Scan for the cell matching the given text and deliver its (x, y) coordinate at center. 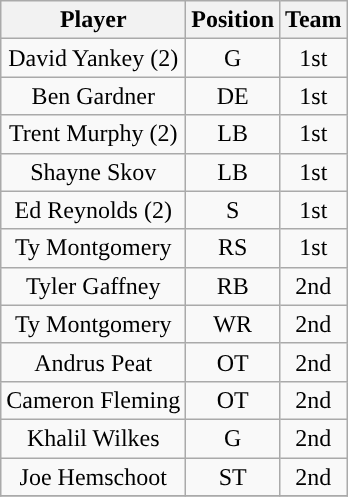
Tyler Gaffney (94, 286)
S (233, 210)
Trent Murphy (2) (94, 134)
RS (233, 248)
Joe Hemschoot (94, 477)
Cameron Fleming (94, 400)
Khalil Wilkes (94, 438)
Ed Reynolds (2) (94, 210)
David Yankey (2) (94, 58)
ST (233, 477)
Position (233, 20)
DE (233, 96)
Shayne Skov (94, 172)
WR (233, 324)
Andrus Peat (94, 362)
Player (94, 20)
Team (314, 20)
RB (233, 286)
Ben Gardner (94, 96)
